Pinpoint the cell where the given text exists, returning its [x, y] midpoint coordinate. 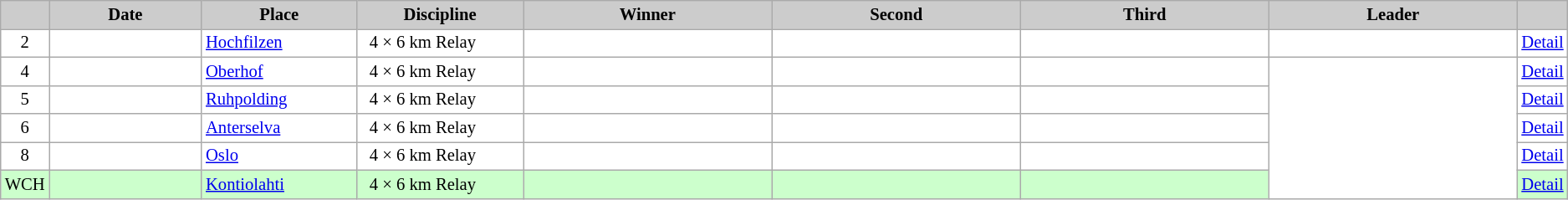
Winner [648, 14]
Oberhof [279, 71]
Second [896, 14]
Ruhpolding [279, 100]
5 [25, 100]
Third [1144, 14]
Kontiolahti [279, 184]
Anterselva [279, 128]
Leader [1393, 14]
8 [25, 156]
Hochfilzen [279, 43]
WCH [25, 184]
Oslo [279, 156]
6 [25, 128]
4 [25, 71]
Discipline [440, 14]
Date [125, 14]
2 [25, 43]
Place [279, 14]
